Capture the cell that displays the provided text and extract its [x, y] central coordinate. 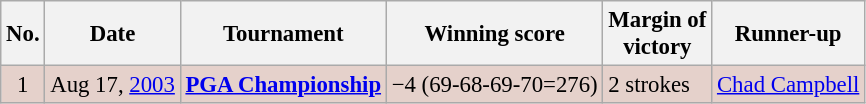
Runner-up [788, 34]
Tournament [283, 34]
Date [112, 34]
No. [23, 34]
1 [23, 85]
−4 (69-68-69-70=276) [494, 85]
Aug 17, 2003 [112, 85]
Margin ofvictory [658, 34]
Winning score [494, 34]
Chad Campbell [788, 85]
PGA Championship [283, 85]
2 strokes [658, 85]
